Search for the cell housing the specified text and yield its (x, y) center coordinate. 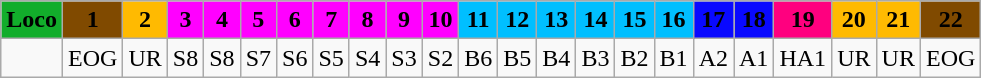
13 (556, 20)
17 (713, 20)
B1 (674, 58)
15 (634, 20)
A1 (754, 58)
12 (518, 20)
7 (331, 20)
4 (222, 20)
11 (478, 20)
S6 (295, 58)
S2 (440, 58)
10 (440, 20)
3 (185, 20)
S4 (367, 58)
8 (367, 20)
2 (145, 20)
16 (674, 20)
S5 (331, 58)
14 (596, 20)
S3 (404, 58)
1 (92, 20)
B3 (596, 58)
19 (803, 20)
21 (898, 20)
B2 (634, 58)
HA1 (803, 58)
B6 (478, 58)
B5 (518, 58)
9 (404, 20)
5 (258, 20)
20 (854, 20)
A2 (713, 58)
6 (295, 20)
22 (950, 20)
18 (754, 20)
Loco (32, 20)
S7 (258, 58)
B4 (556, 58)
